Scan for the cell matching the given text and deliver its [X, Y] coordinate at center. 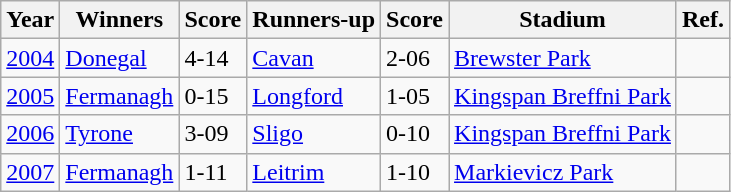
2-06 [415, 58]
1-11 [213, 172]
3-09 [213, 134]
Stadium [563, 20]
Leitrim [314, 172]
Tyrone [120, 134]
Brewster Park [563, 58]
2005 [30, 96]
1-10 [415, 172]
Markievicz Park [563, 172]
0-10 [415, 134]
Year [30, 20]
Sligo [314, 134]
Longford [314, 96]
0-15 [213, 96]
Cavan [314, 58]
1-05 [415, 96]
2006 [30, 134]
Winners [120, 20]
Ref. [702, 20]
Runners-up [314, 20]
2007 [30, 172]
2004 [30, 58]
4-14 [213, 58]
Donegal [120, 58]
